Determine the (X, Y) coordinate at the center of the cell enclosing the given text.  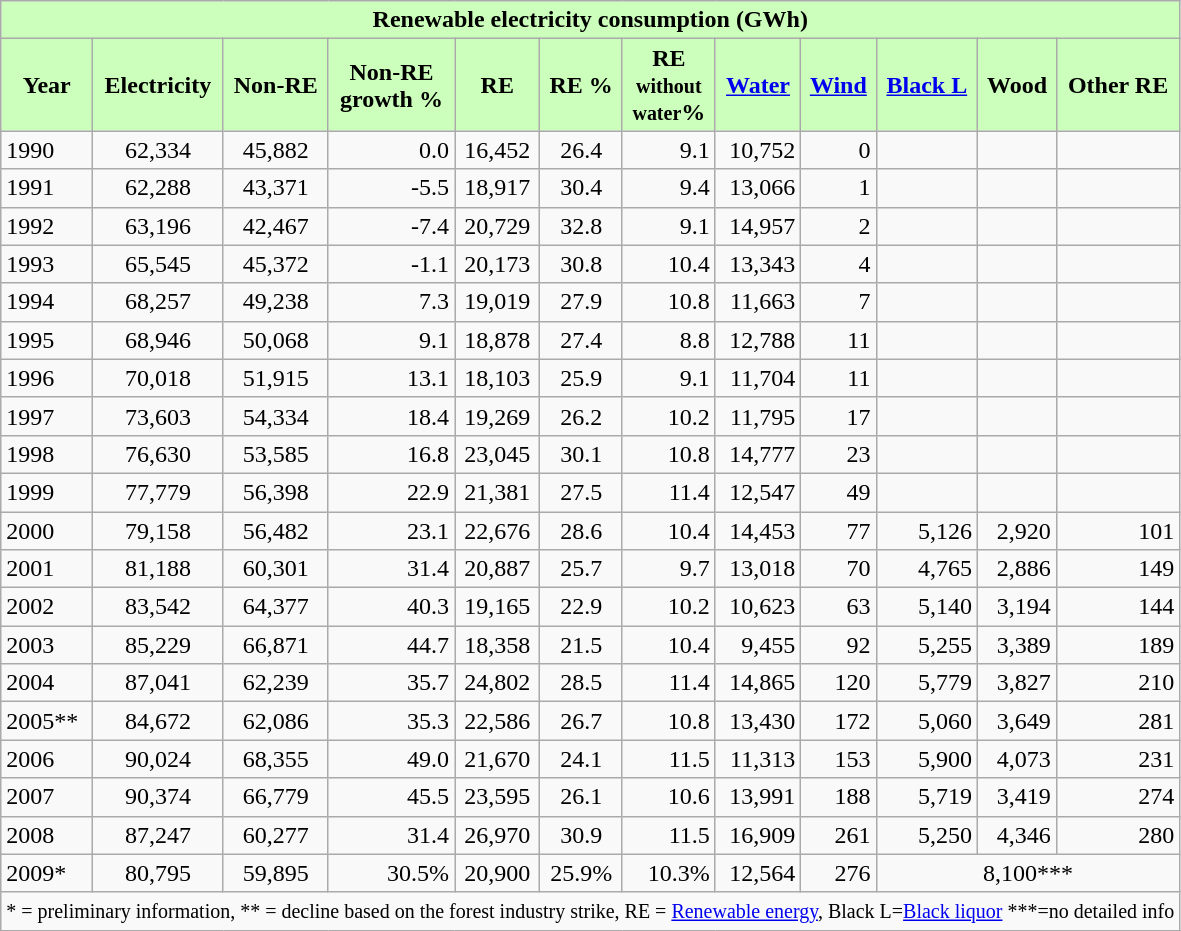
8,100*** (1028, 873)
23,045 (498, 454)
68,946 (158, 340)
45,372 (276, 264)
Renewable electricity consumption (GWh) (590, 20)
274 (1118, 797)
4,765 (927, 569)
1997 (47, 416)
49 (838, 492)
68,355 (276, 759)
276 (838, 873)
2006 (47, 759)
80,795 (158, 873)
Wood (1018, 85)
11,795 (758, 416)
84,672 (158, 721)
66,779 (276, 797)
101 (1118, 531)
18,917 (498, 188)
5,779 (927, 683)
1998 (47, 454)
2,886 (1018, 569)
23 (838, 454)
10,623 (758, 607)
18.4 (391, 416)
26.7 (581, 721)
24,802 (498, 683)
25.9 (581, 378)
63,196 (158, 226)
10.3% (668, 873)
21,670 (498, 759)
62,288 (158, 188)
3,649 (1018, 721)
-7.4 (391, 226)
2,920 (1018, 531)
45,882 (276, 150)
53,585 (276, 454)
28.6 (581, 531)
1996 (47, 378)
1994 (47, 302)
2005** (47, 721)
1991 (47, 188)
35.7 (391, 683)
27.9 (581, 302)
22,676 (498, 531)
0 (838, 150)
RE (498, 85)
13,430 (758, 721)
49.0 (391, 759)
30.5% (391, 873)
90,024 (158, 759)
1992 (47, 226)
14,777 (758, 454)
73,603 (158, 416)
24.1 (581, 759)
92 (838, 645)
77,779 (158, 492)
12,788 (758, 340)
20,173 (498, 264)
21.5 (581, 645)
3,389 (1018, 645)
280 (1118, 835)
REwithout water% (668, 85)
149 (1118, 569)
83,542 (158, 607)
30.1 (581, 454)
11,313 (758, 759)
7 (838, 302)
5,719 (927, 797)
43,371 (276, 188)
2004 (47, 683)
3,194 (1018, 607)
70 (838, 569)
188 (838, 797)
5,250 (927, 835)
Electricity (158, 85)
28.5 (581, 683)
2009* (47, 873)
9,455 (758, 645)
19,019 (498, 302)
0.0 (391, 150)
26.2 (581, 416)
17 (838, 416)
18,103 (498, 378)
Year (47, 85)
19,165 (498, 607)
13,343 (758, 264)
7.3 (391, 302)
26.4 (581, 150)
13.1 (391, 378)
-5.5 (391, 188)
Wind (838, 85)
5,140 (927, 607)
2001 (47, 569)
90,374 (158, 797)
1990 (47, 150)
8.8 (668, 340)
20,887 (498, 569)
21,381 (498, 492)
Other RE (1118, 85)
62,334 (158, 150)
60,277 (276, 835)
70,018 (158, 378)
45.5 (391, 797)
1995 (47, 340)
23.1 (391, 531)
27.5 (581, 492)
27.4 (581, 340)
14,453 (758, 531)
85,229 (158, 645)
Black L (927, 85)
56,398 (276, 492)
32.8 (581, 226)
189 (1118, 645)
50,068 (276, 340)
16.8 (391, 454)
18,358 (498, 645)
2002 (47, 607)
12,547 (758, 492)
2 (838, 226)
2000 (47, 531)
10,752 (758, 150)
153 (838, 759)
62,086 (276, 721)
5,255 (927, 645)
64,377 (276, 607)
87,041 (158, 683)
42,467 (276, 226)
66,871 (276, 645)
231 (1118, 759)
19,269 (498, 416)
30.9 (581, 835)
3,419 (1018, 797)
Non-RE growth % (391, 85)
44.7 (391, 645)
18,878 (498, 340)
79,158 (158, 531)
172 (838, 721)
5,060 (927, 721)
13,066 (758, 188)
261 (838, 835)
59,895 (276, 873)
16,452 (498, 150)
1999 (47, 492)
25.9% (581, 873)
51,915 (276, 378)
RE % (581, 85)
49,238 (276, 302)
54,334 (276, 416)
281 (1118, 721)
20,900 (498, 873)
25.7 (581, 569)
12,564 (758, 873)
87,247 (158, 835)
16,909 (758, 835)
3,827 (1018, 683)
63 (838, 607)
35.3 (391, 721)
2003 (47, 645)
4,073 (1018, 759)
40.3 (391, 607)
20,729 (498, 226)
23,595 (498, 797)
60,301 (276, 569)
4,346 (1018, 835)
2008 (47, 835)
120 (838, 683)
1 (838, 188)
2007 (47, 797)
* = preliminary information, ** = decline based on the forest industry strike, RE = Renewable energy, Black L=Black liquor ***=no detailed info (590, 911)
5,126 (927, 531)
-1.1 (391, 264)
9.7 (668, 569)
65,545 (158, 264)
81,188 (158, 569)
13,018 (758, 569)
13,991 (758, 797)
56,482 (276, 531)
26.1 (581, 797)
68,257 (158, 302)
30.8 (581, 264)
210 (1118, 683)
9.4 (668, 188)
62,239 (276, 683)
Non-RE (276, 85)
11,663 (758, 302)
4 (838, 264)
30.4 (581, 188)
1993 (47, 264)
14,957 (758, 226)
76,630 (158, 454)
10.6 (668, 797)
Water (758, 85)
22,586 (498, 721)
5,900 (927, 759)
77 (838, 531)
11,704 (758, 378)
144 (1118, 607)
26,970 (498, 835)
14,865 (758, 683)
